Detect which cell encompasses the target text, then output its (x, y) center coordinate. 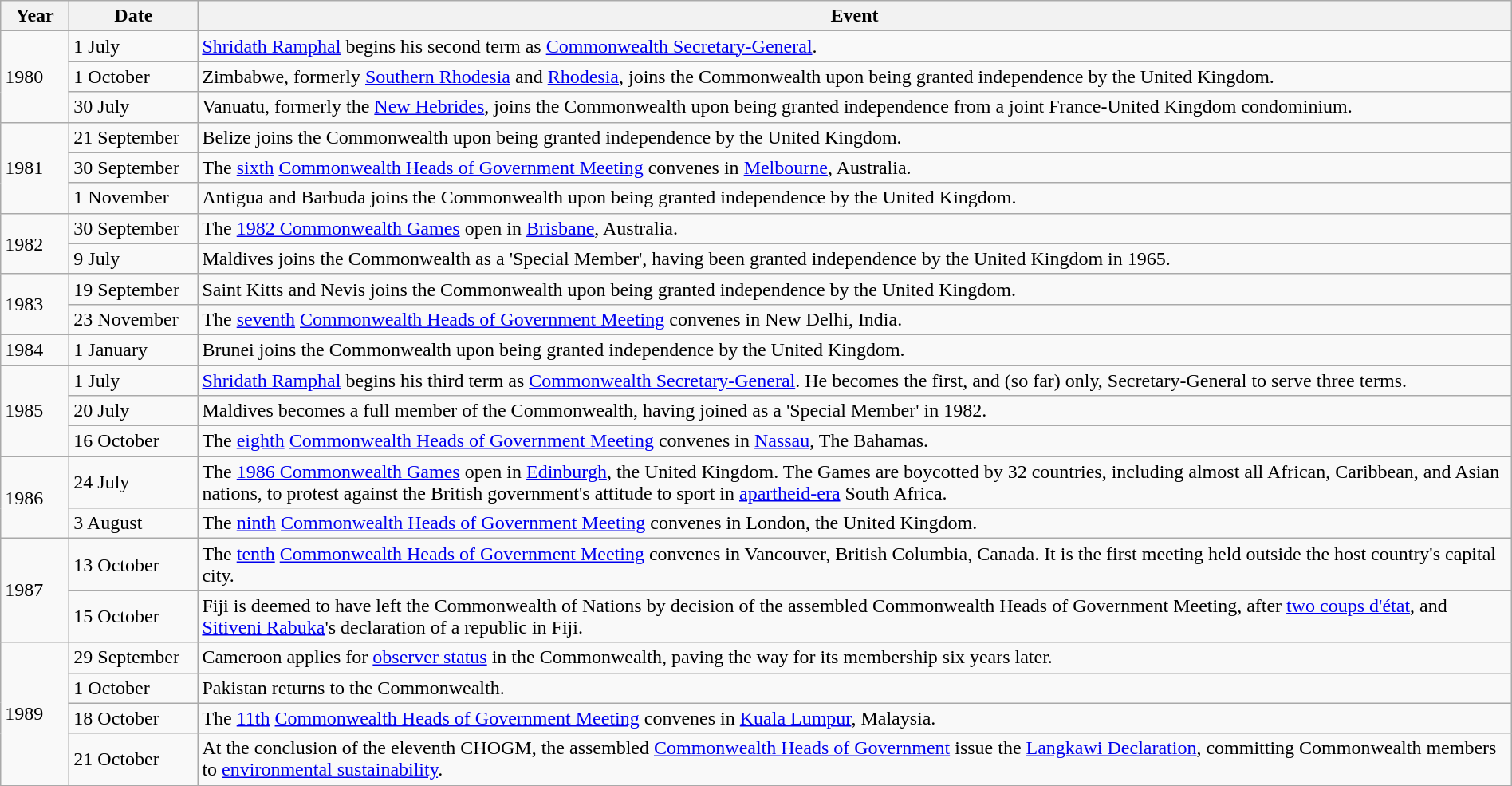
The 1982 Commonwealth Games open in Brisbane, Australia. (855, 228)
1981 (35, 168)
1983 (35, 304)
Zimbabwe, formerly Southern Rhodesia and Rhodesia, joins the Commonwealth upon being granted independence by the United Kingdom. (855, 77)
19 September (134, 289)
20 July (134, 411)
Brunei joins the Commonwealth upon being granted independence by the United Kingdom. (855, 350)
The 11th Commonwealth Heads of Government Meeting convenes in Kuala Lumpur, Malaysia. (855, 718)
The seventh Commonwealth Heads of Government Meeting convenes in New Delhi, India. (855, 319)
23 November (134, 319)
1986 (35, 498)
The ninth Commonwealth Heads of Government Meeting convenes in London, the United Kingdom. (855, 523)
24 July (134, 482)
1980 (35, 77)
9 July (134, 259)
1987 (35, 590)
30 July (134, 107)
Cameroon applies for observer status in the Commonwealth, paving the way for its membership six years later. (855, 658)
1984 (35, 350)
Belize joins the Commonwealth upon being granted independence by the United Kingdom. (855, 137)
29 September (134, 658)
1982 (35, 243)
Antigua and Barbuda joins the Commonwealth upon being granted independence by the United Kingdom. (855, 198)
Maldives becomes a full member of the Commonwealth, having joined as a 'Special Member' in 1982. (855, 411)
16 October (134, 441)
Event (855, 16)
1985 (35, 411)
1 January (134, 350)
Pakistan returns to the Commonwealth. (855, 688)
1989 (35, 713)
18 October (134, 718)
15 October (134, 616)
Year (35, 16)
Shridath Ramphal begins his second term as Commonwealth Secretary-General. (855, 46)
1 November (134, 198)
Maldives joins the Commonwealth as a 'Special Member', having been granted independence by the United Kingdom in 1965. (855, 259)
21 October (134, 760)
The sixth Commonwealth Heads of Government Meeting convenes in Melbourne, Australia. (855, 168)
13 October (134, 565)
Saint Kitts and Nevis joins the Commonwealth upon being granted independence by the United Kingdom. (855, 289)
Vanuatu, formerly the New Hebrides, joins the Commonwealth upon being granted independence from a joint France-United Kingdom condominium. (855, 107)
21 September (134, 137)
3 August (134, 523)
Date (134, 16)
The eighth Commonwealth Heads of Government Meeting convenes in Nassau, The Bahamas. (855, 441)
